Provide the (X, Y) coordinate of the cell's center where the given text is located.  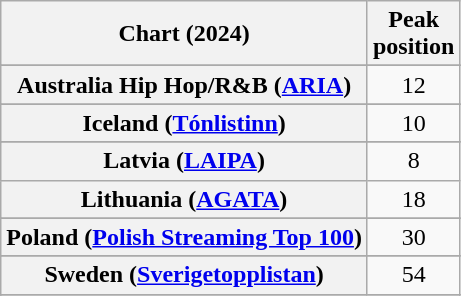
Iceland (Tónlistinn) (184, 123)
Chart (2024) (184, 34)
54 (413, 275)
Australia Hip Hop/R&B (ARIA) (184, 85)
Lithuania (AGATA) (184, 199)
12 (413, 85)
Peakposition (413, 34)
Latvia (LAIPA) (184, 161)
30 (413, 237)
Poland (Polish Streaming Top 100) (184, 237)
Sweden (Sverigetopplistan) (184, 275)
8 (413, 161)
18 (413, 199)
10 (413, 123)
